Locate the cell with the specified text and output its (X, Y) center coordinate. 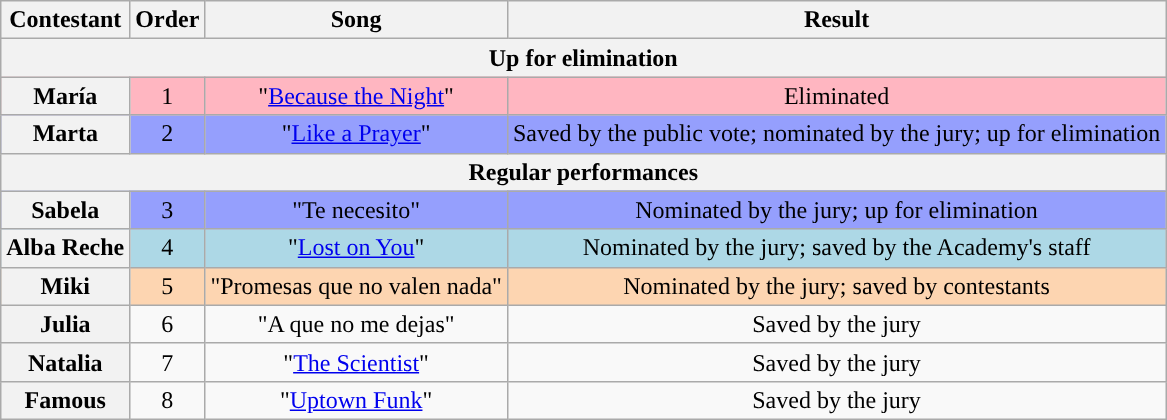
"The Scientist" (356, 362)
Natalia (66, 362)
Contestant (66, 20)
Nominated by the jury; saved by contestants (836, 286)
"Lost on You" (356, 248)
Saved by the public vote; nominated by the jury; up for elimination (836, 134)
Up for elimination (584, 58)
"Because the Night" (356, 96)
Nominated by the jury; saved by the Academy's staff (836, 248)
"Like a Prayer" (356, 134)
Julia (66, 324)
"Uptown Funk" (356, 400)
Marta (66, 134)
Eliminated (836, 96)
María (66, 96)
8 (168, 400)
"Te necesito" (356, 210)
"A que no me dejas" (356, 324)
5 (168, 286)
Result (836, 20)
Order (168, 20)
Famous (66, 400)
1 (168, 96)
4 (168, 248)
3 (168, 210)
7 (168, 362)
Song (356, 20)
"Promesas que no valen nada" (356, 286)
Alba Reche (66, 248)
Sabela (66, 210)
2 (168, 134)
Nominated by the jury; up for elimination (836, 210)
Miki (66, 286)
6 (168, 324)
Regular performances (584, 172)
